Return [x, y] of the center of cell containing provided text 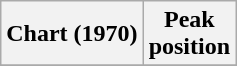
Chart (1970) [72, 34]
Peakposition [189, 34]
